Provide the (X, Y) coordinate of the cell's center where the given text is located.  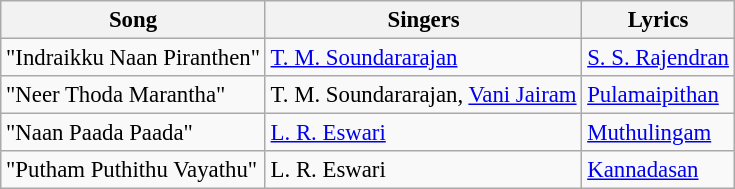
Lyrics (658, 20)
"Indraikku Naan Piranthen" (134, 58)
Singers (424, 20)
"Putham Puthithu Vayathu" (134, 170)
Kannadasan (658, 170)
T. M. Soundararajan (424, 58)
Muthulingam (658, 133)
Song (134, 20)
"Naan Paada Paada" (134, 133)
"Neer Thoda Marantha" (134, 95)
S. S. Rajendran (658, 58)
Pulamaipithan (658, 95)
T. M. Soundararajan, Vani Jairam (424, 95)
